Identify which cell holds the provided text, then report its [x, y] central coordinate. 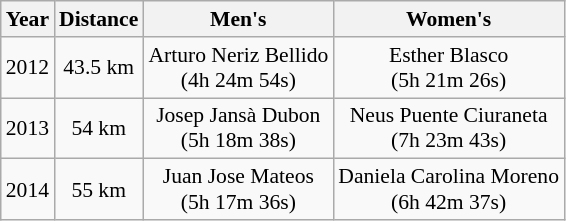
Men's [238, 19]
Juan Jose Mateos(5h 17m 36s) [238, 190]
Arturo Neriz Bellido (4h 24m 54s) [238, 68]
55 km [98, 190]
Josep Jansà Dubon (5h 18m 38s) [238, 128]
Women's [448, 19]
2012 [28, 68]
54 km [98, 128]
43.5 km [98, 68]
Distance [98, 19]
Esther Blasco (5h 21m 26s) [448, 68]
2014 [28, 190]
Year [28, 19]
Daniela Carolina Moreno(6h 42m 37s) [448, 190]
Neus Puente Ciuraneta(7h 23m 43s) [448, 128]
2013 [28, 128]
